For the text-containing cell, return its midpoint in (X, Y) coordinate format. 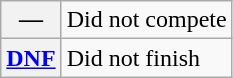
Did not compete (146, 20)
DNF (31, 58)
— (31, 20)
Did not finish (146, 58)
